Return [x, y] of the center of cell containing provided text 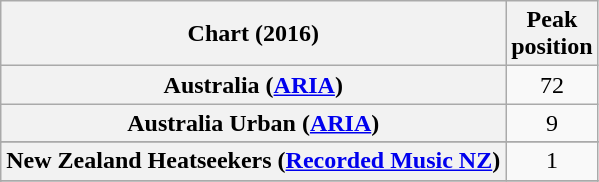
Chart (2016) [254, 34]
1 [552, 161]
Australia Urban (ARIA) [254, 123]
9 [552, 123]
Australia (ARIA) [254, 85]
Peakposition [552, 34]
New Zealand Heatseekers (Recorded Music NZ) [254, 161]
72 [552, 85]
